For the text-containing cell, return its midpoint in [X, Y] coordinate format. 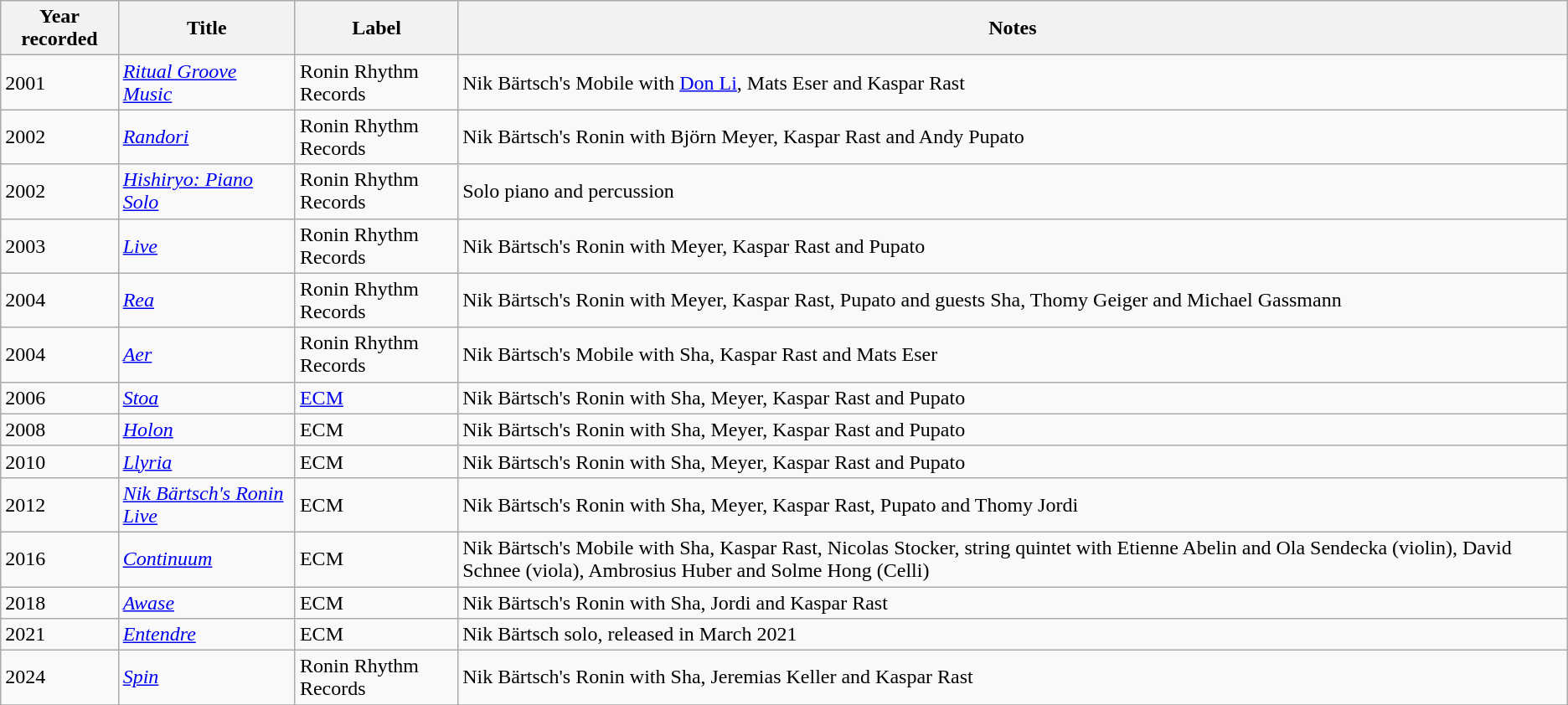
Nik Bärtsch's Ronin with Sha, Jeremias Keller and Kaspar Rast [1014, 678]
2006 [59, 398]
2012 [59, 504]
2001 [59, 82]
Nik Bärtsch's Ronin with Sha, Jordi and Kaspar Rast [1014, 602]
2021 [59, 635]
2018 [59, 602]
Notes [1014, 28]
Rea [206, 300]
Continuum [206, 559]
Hishiryo: Piano Solo [206, 191]
Nik Bärtsch solo, released in March 2021 [1014, 635]
Nik Bärtsch's Ronin with Sha, Meyer, Kaspar Rast, Pupato and Thomy Jordi [1014, 504]
Year recorded [59, 28]
Nik Bärtsch's Ronin with Meyer, Kaspar Rast and Pupato [1014, 246]
Nik Bärtsch's Ronin with Björn Meyer, Kaspar Rast and Andy Pupato [1014, 137]
Live [206, 246]
Nik Bärtsch's Mobile with Don Li, Mats Eser and Kaspar Rast [1014, 82]
Nik Bärtsch's Mobile with Sha, Kaspar Rast and Mats Eser [1014, 355]
Entendre [206, 635]
Nik Bärtsch's Ronin with Meyer, Kaspar Rast, Pupato and guests Sha, Thomy Geiger and Michael Gassmann [1014, 300]
Solo piano and percussion [1014, 191]
Holon [206, 430]
Nik Bärtsch's Ronin Live [206, 504]
Aer [206, 355]
Llyria [206, 461]
2024 [59, 678]
Ritual Groove Music [206, 82]
Randori [206, 137]
2003 [59, 246]
Label [376, 28]
Spin [206, 678]
Title [206, 28]
2016 [59, 559]
2010 [59, 461]
Awase [206, 602]
2008 [59, 430]
Stoa [206, 398]
